Provide the (X, Y) coordinate of the cell's center where the given text is located.  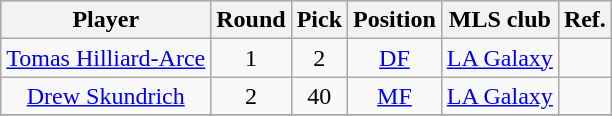
1 (251, 58)
DF (395, 58)
Player (106, 20)
Position (395, 20)
Drew Skundrich (106, 96)
MLS club (500, 20)
Pick (319, 20)
40 (319, 96)
Tomas Hilliard-Arce (106, 58)
Round (251, 20)
Ref. (584, 20)
MF (395, 96)
